Provide the [x, y] coordinate of the cell's center where the given text is located.  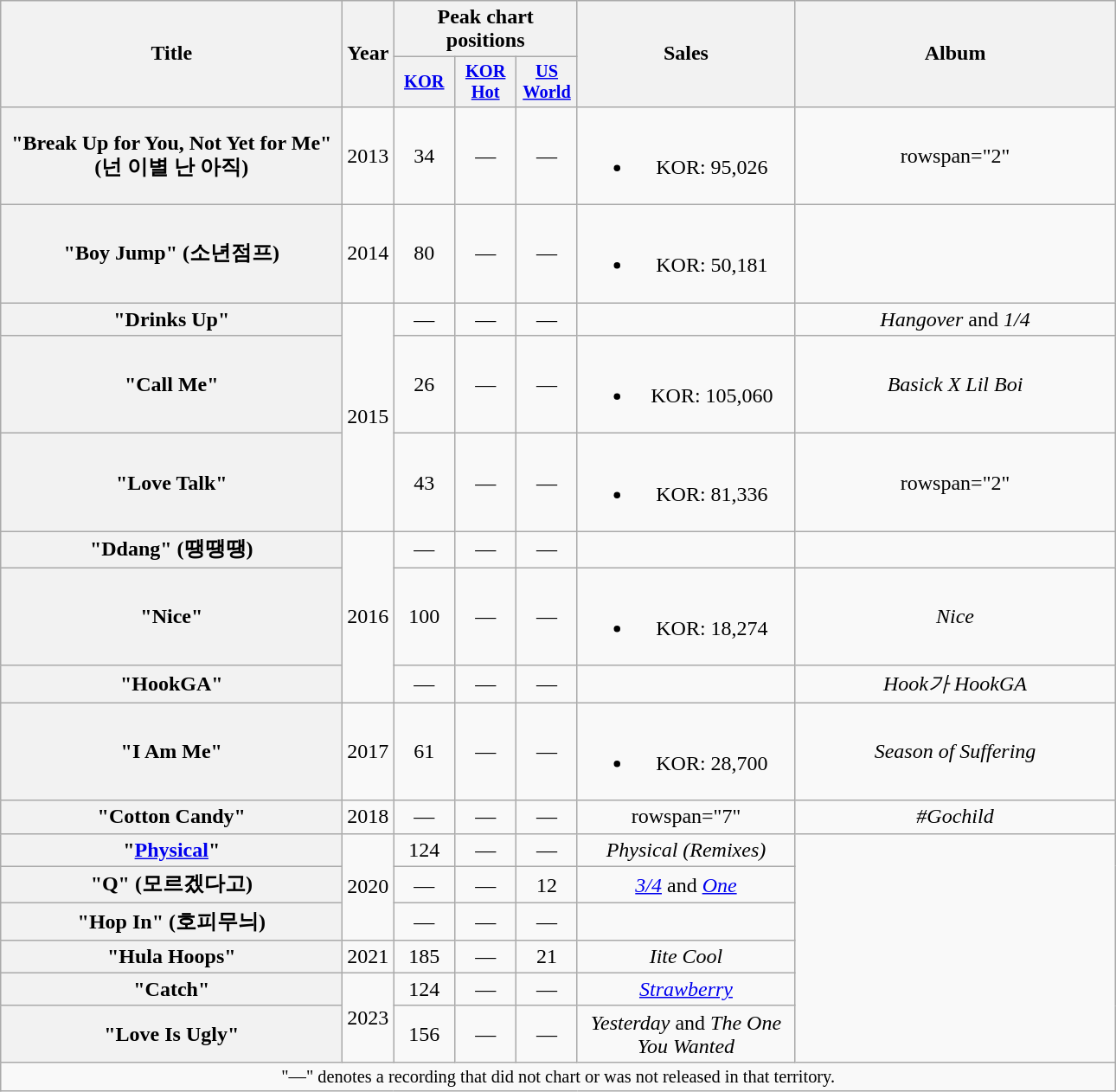
"—" denotes a recording that did not chart or was not released in that territory. [559, 1076]
2021 [369, 956]
Title [171, 54]
2016 [369, 617]
2023 [369, 1018]
2017 [369, 751]
34 [424, 156]
"HookGA" [171, 684]
61 [424, 751]
KOR: 50,181 [685, 254]
Iite Cool [685, 956]
rowspan="7" [685, 817]
2020 [369, 886]
KOR: 18,274 [685, 616]
21 [547, 956]
Year [369, 54]
KOR [424, 82]
KOR: 81,336 [685, 483]
2014 [369, 254]
Peak chart positions [486, 29]
KOR: 28,700 [685, 751]
Strawberry [685, 989]
"Break Up for You, Not Yet for Me" (넌 이별 난 아직) [171, 156]
3/4 and One [685, 884]
"I Am Me" [171, 751]
"Nice" [171, 616]
"Ddang" (땡땡땡) [171, 550]
US World [547, 82]
Album [955, 54]
100 [424, 616]
"Cotton Candy" [171, 817]
2015 [369, 417]
"Drinks Up" [171, 319]
26 [424, 384]
"Q" (모르겠다고) [171, 884]
2013 [369, 156]
KOR: 105,060 [685, 384]
2018 [369, 817]
Hook가 HookGA [955, 684]
Basick X Lil Boi [955, 384]
"Catch" [171, 989]
Sales [685, 54]
80 [424, 254]
"Love Is Ugly" [171, 1033]
12 [547, 884]
Yesterday and The One You Wanted [685, 1033]
KORHot [486, 82]
Season of Suffering [955, 751]
#Gochild [955, 817]
"Hula Hoops" [171, 956]
Physical (Remixes) [685, 850]
"Love Talk" [171, 483]
KOR: 95,026 [685, 156]
"Physical" [171, 850]
"Boy Jump" (소년점프) [171, 254]
185 [424, 956]
43 [424, 483]
"Hop In" (호피무늬) [171, 922]
156 [424, 1033]
Nice [955, 616]
"Call Me" [171, 384]
Hangover and 1/4 [955, 319]
